Determine the [x, y] coordinate at the center of the cell enclosing the given text.  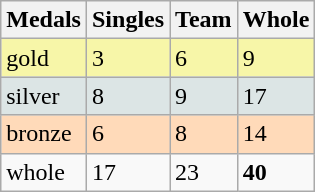
Team [204, 20]
23 [204, 172]
14 [276, 134]
gold [44, 58]
Whole [276, 20]
bronze [44, 134]
3 [128, 58]
whole [44, 172]
40 [276, 172]
Medals [44, 20]
Singles [128, 20]
silver [44, 96]
